Capture the cell that displays the provided text and extract its (x, y) central coordinate. 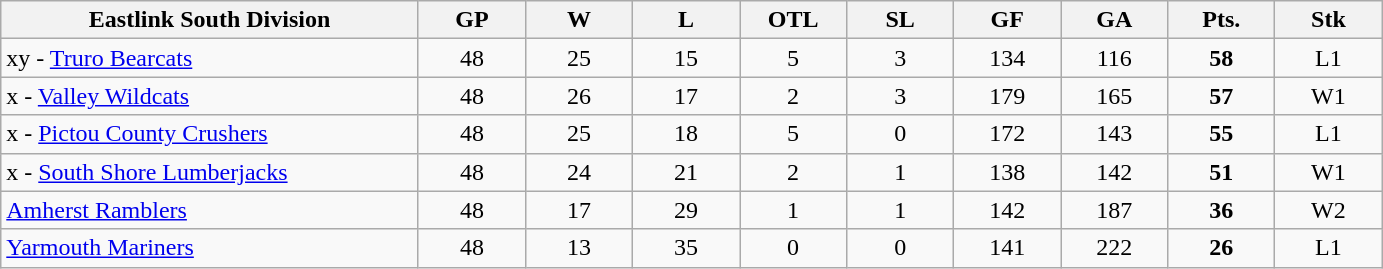
GF (1008, 20)
222 (1114, 248)
179 (1008, 96)
Pts. (1222, 20)
Amherst Ramblers (210, 210)
36 (1222, 210)
Eastlink South Division (210, 20)
58 (1222, 58)
W2 (1328, 210)
GA (1114, 20)
138 (1008, 172)
116 (1114, 58)
134 (1008, 58)
24 (578, 172)
x - South Shore Lumberjacks (210, 172)
xy - Truro Bearcats (210, 58)
Stk (1328, 20)
13 (578, 248)
x - Valley Wildcats (210, 96)
x - Pictou County Crushers (210, 134)
W (578, 20)
OTL (794, 20)
L (686, 20)
29 (686, 210)
15 (686, 58)
SL (900, 20)
18 (686, 134)
143 (1114, 134)
GP (472, 20)
172 (1008, 134)
187 (1114, 210)
165 (1114, 96)
55 (1222, 134)
Yarmouth Mariners (210, 248)
57 (1222, 96)
141 (1008, 248)
35 (686, 248)
51 (1222, 172)
21 (686, 172)
